Extract the (X, Y) coordinate from the center of the cell holding the provided text.  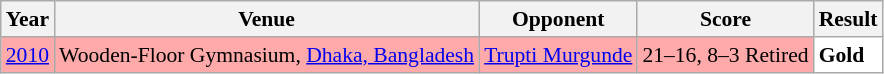
Wooden-Floor Gymnasium, Dhaka, Bangladesh (266, 55)
Venue (266, 19)
21–16, 8–3 Retired (725, 55)
Trupti Murgunde (558, 55)
Opponent (558, 19)
Year (28, 19)
Result (848, 19)
Score (725, 19)
Gold (848, 55)
2010 (28, 55)
